Find where the given text appears and provide that cell's center as (X, Y) coordinate. 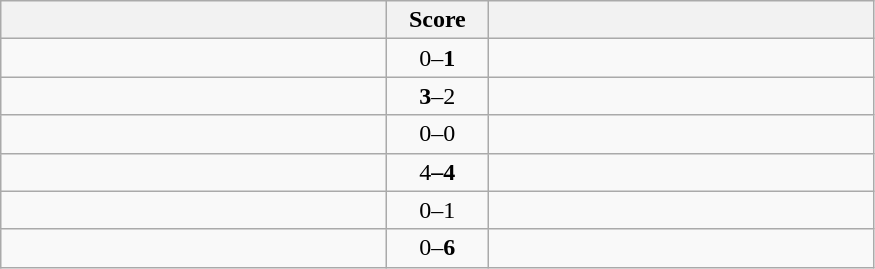
4–4 (438, 172)
3–2 (438, 96)
0–0 (438, 134)
0–6 (438, 248)
Score (438, 20)
